Pinpoint the cell where the given text exists, returning its (X, Y) midpoint coordinate. 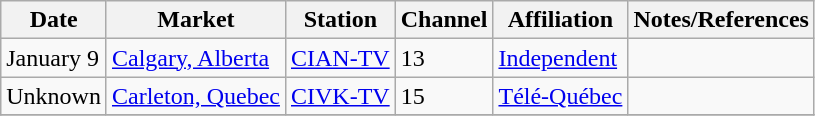
Unknown (54, 96)
13 (444, 58)
Calgary, Alberta (196, 58)
Market (196, 20)
Independent (560, 58)
Channel (444, 20)
CIVK-TV (340, 96)
Station (340, 20)
Date (54, 20)
Affiliation (560, 20)
Notes/References (722, 20)
Télé-Québec (560, 96)
CIAN-TV (340, 58)
January 9 (54, 58)
Carleton, Quebec (196, 96)
15 (444, 96)
